Provide the [X, Y] coordinate of the cell's center where the given text is located.  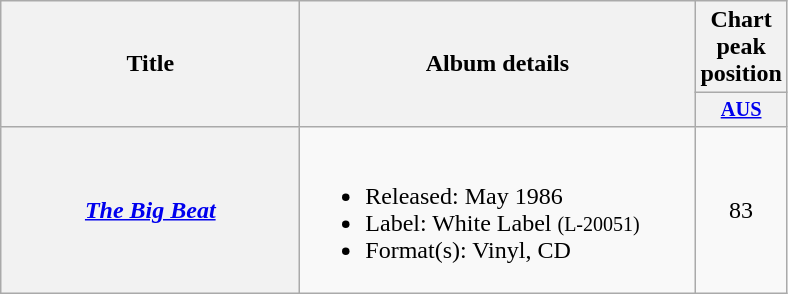
The Big Beat [150, 210]
Released: May 1986Label: White Label (L-20051)Format(s): Vinyl, CD [498, 210]
Chart peak position [741, 47]
AUS [741, 110]
83 [741, 210]
Title [150, 64]
Album details [498, 64]
